From the cell containing the given text, extract its center point as [X, Y] coordinate. 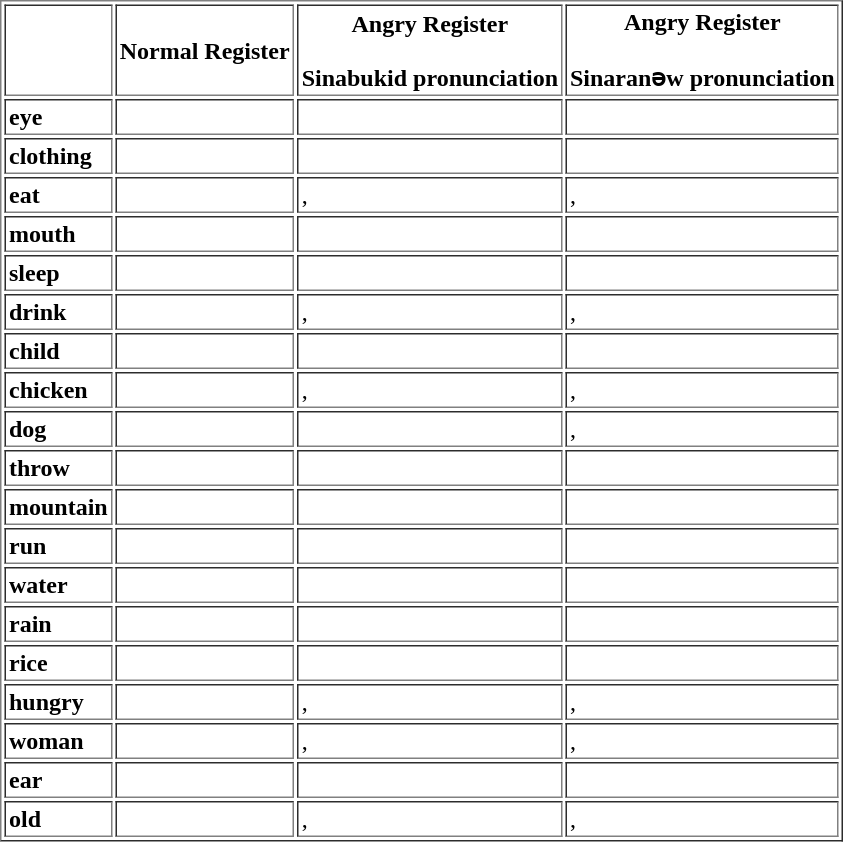
chicken [58, 390]
drink [58, 312]
Angry Register Sinaranəw pronunciation [703, 50]
sleep [58, 273]
mountain [58, 507]
rain [58, 624]
eat [58, 195]
rice [58, 663]
run [58, 546]
mouth [58, 234]
clothing [58, 156]
throw [58, 468]
child [58, 351]
water [58, 585]
woman [58, 741]
Normal Register [204, 50]
dog [58, 429]
Angry Register Sinabukid pronunciation [430, 50]
eye [58, 117]
old [58, 819]
hungry [58, 702]
ear [58, 780]
